Pinpoint the cell where the given text exists, returning its [x, y] midpoint coordinate. 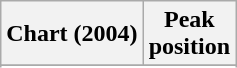
Chart (2004) [72, 34]
Peak position [189, 34]
